Search for the cell housing the specified text and yield its (X, Y) center coordinate. 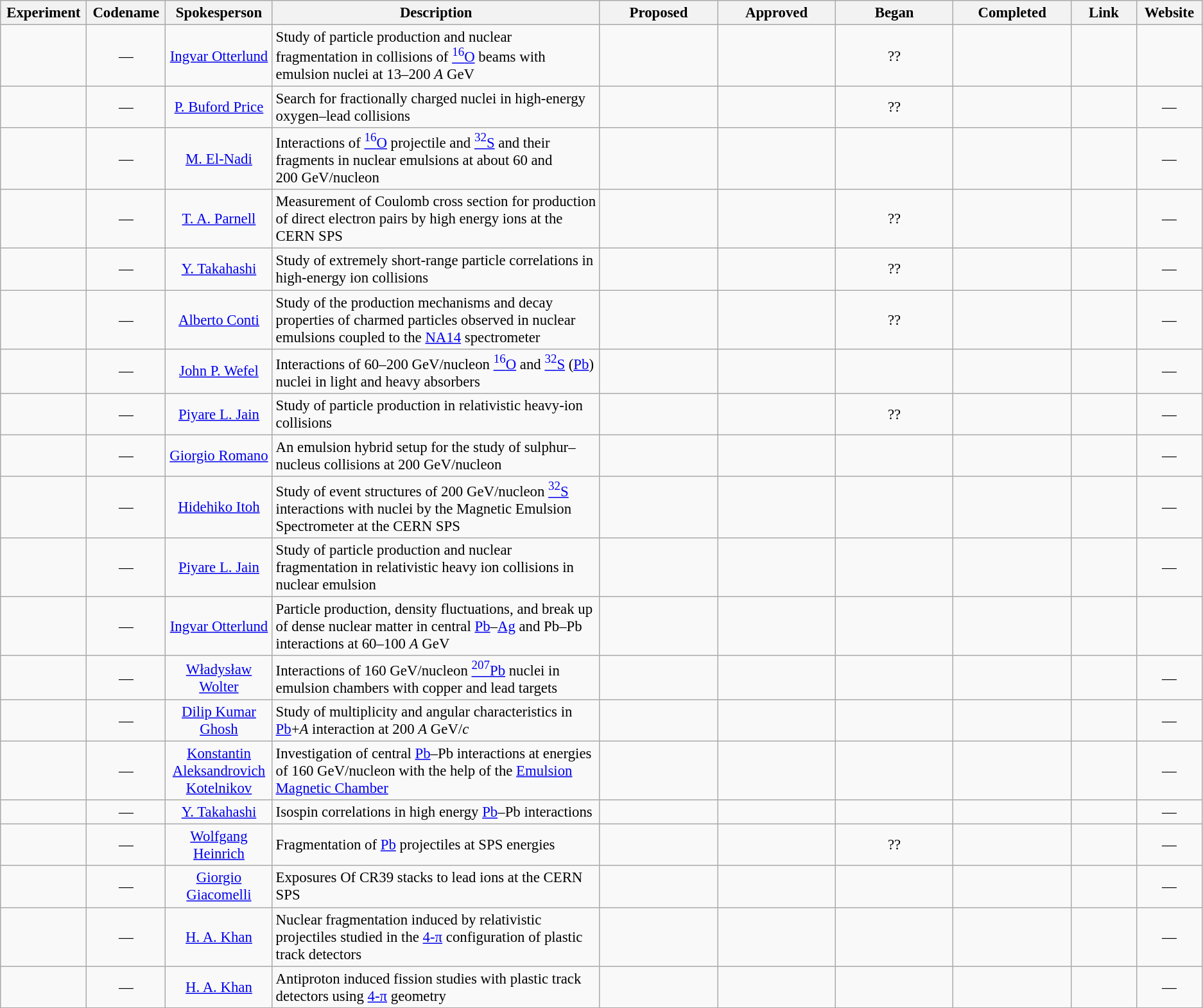
Giorgio Romano (220, 456)
Hidehiko Itoh (220, 507)
Interactions of 16O projectile and 32S and their fragments in nuclear emulsions at about 60 and 200 GeV/nucleon (436, 159)
Study of particle production and nuclear fragmentation in relativistic heavy ion collisions in nuclear emulsion (436, 568)
Study of particle production in relativistic heavy-ion collisions (436, 413)
Study of extremely short-range particle correlations in high-energy ion collisions (436, 270)
Measurement of Coulomb cross section for production of direct electron pairs by high energy ions at the CERN SPS (436, 220)
Nuclear fragmentation induced by relativistic projectiles studied in the 4-π configuration of plastic track detectors (436, 937)
Experiment (44, 13)
Alberto Conti (220, 320)
An emulsion hybrid setup for the study of sulphur–nucleus collisions at 200 GeV/nucleon (436, 456)
Study of multiplicity and angular characteristics in Pb+A interaction at 200 A GeV/c (436, 720)
Website (1169, 13)
Giorgio Giacomelli (220, 887)
Began (894, 13)
Investigation of central Pb–Pb interactions at energies of 160 GeV/nucleon with the help of the Emulsion Magnetic Chamber (436, 771)
Proposed (659, 13)
Spokesperson (220, 13)
Description (436, 13)
Codename (126, 13)
P. Buford Price (220, 108)
John P. Wefel (220, 371)
Particle production, density fluctuations, and break up of dense nuclear matter in central Pb–Ag and Pb–Pb interactions at 60–100 A GeV (436, 626)
Study of particle production and nuclear fragmentation in collisions of 16O beams with emulsion nuclei at 13–200 A GeV (436, 56)
Isospin correlations in high energy Pb–Pb interactions (436, 812)
Interactions of 160 GeV/nucleon 207Pb nuclei in emulsion chambers with copper and lead targets (436, 678)
Search for fractionally charged nuclei in high-energy oxygen–lead collisions (436, 108)
Completed (1012, 13)
M. El-Nadi (220, 159)
Interactions of 60–200 GeV/nucleon 16O and 32S (Pb) nuclei in light and heavy absorbers (436, 371)
T. A. Parnell (220, 220)
Dilip Kumar Ghosh (220, 720)
Exposures Of CR39 stacks to lead ions at the CERN SPS (436, 887)
Konstantin Aleksandrovich Kotelnikov (220, 771)
Władysław Wolter (220, 678)
Wolfgang Heinrich (220, 845)
Link (1103, 13)
Study of the production mechanisms and decay properties of charmed particles observed in nuclear emulsions coupled to the NA14 spectrometer (436, 320)
Antiproton induced fission studies with plastic track detectors using 4-π geometry (436, 987)
Fragmentation of Pb projectiles at SPS energies (436, 845)
Study of event structures of 200 GeV/nucleon 32S interactions with nuclei by the Magnetic Emulsion Spectrometer at the CERN SPS (436, 507)
Approved (777, 13)
